Identify which cell holds the provided text, then report its [x, y] central coordinate. 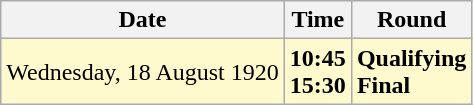
Date [143, 20]
Round [411, 20]
10:4515:30 [318, 72]
QualifyingFinal [411, 72]
Wednesday, 18 August 1920 [143, 72]
Time [318, 20]
